Search for the cell housing the specified text and yield its [X, Y] center coordinate. 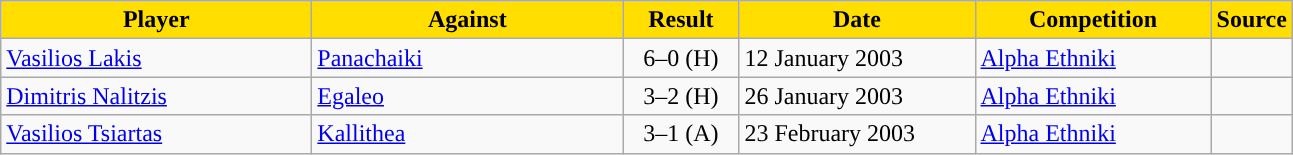
Panachaiki [468, 58]
3–1 (A) [681, 134]
Date [857, 20]
Source [1252, 20]
Vasilios Lakis [156, 58]
3–2 (H) [681, 96]
12 January 2003 [857, 58]
Competition [1093, 20]
26 January 2003 [857, 96]
Egaleo [468, 96]
Player [156, 20]
23 February 2003 [857, 134]
Result [681, 20]
6–0 (H) [681, 58]
Vasilios Tsiartas [156, 134]
Kallithea [468, 134]
Against [468, 20]
Dimitris Nalitzis [156, 96]
